Determine the (X, Y) coordinate at the center of the cell enclosing the given text.  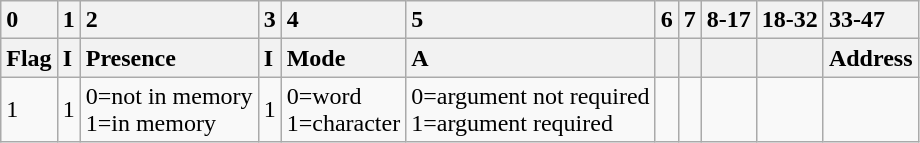
4 (344, 20)
5 (530, 20)
7 (690, 20)
0=not in memory1=in memory (169, 110)
0 (29, 20)
Flag (29, 58)
2 (169, 20)
Mode (344, 58)
33-47 (870, 20)
Presence (169, 58)
18-32 (790, 20)
8-17 (728, 20)
3 (270, 20)
0=word1=character (344, 110)
6 (666, 20)
A (530, 58)
Address (870, 58)
0=argument not required1=argument required (530, 110)
